Scan for the cell matching the given text and deliver its [x, y] coordinate at center. 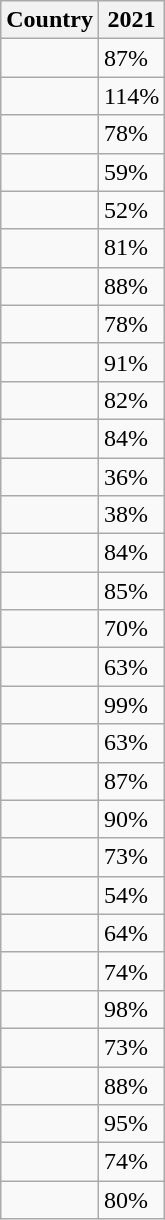
Country [50, 20]
98% [131, 1009]
81% [131, 248]
64% [131, 933]
95% [131, 1124]
99% [131, 705]
91% [131, 362]
82% [131, 400]
38% [131, 515]
85% [131, 591]
52% [131, 210]
36% [131, 477]
90% [131, 819]
2021 [131, 20]
54% [131, 895]
114% [131, 96]
80% [131, 1200]
59% [131, 172]
70% [131, 629]
